Output the [X, Y] coordinate of the center of the cell containing the given text.  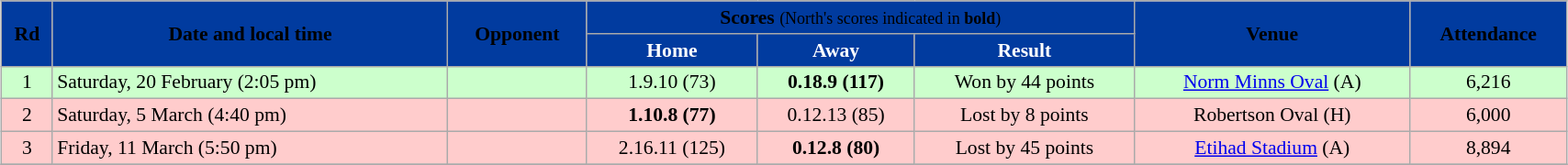
Lost by 8 points [1025, 115]
Venue [1272, 33]
6,000 [1489, 115]
2.16.11 (125) [672, 148]
Norm Minns Oval (A) [1272, 82]
Away [835, 50]
Lost by 45 points [1025, 148]
8,894 [1489, 148]
1 [28, 82]
Saturday, 5 March (4:40 pm) [250, 115]
Result [1025, 50]
Etihad Stadium (A) [1272, 148]
Date and local time [250, 33]
1.9.10 (73) [672, 82]
3 [28, 148]
Rd [28, 33]
Friday, 11 March (5:50 pm) [250, 148]
Home [672, 50]
Robertson Oval (H) [1272, 115]
1.10.8 (77) [672, 115]
0.18.9 (117) [835, 82]
Won by 44 points [1025, 82]
Opponent [518, 33]
0.12.13 (85) [835, 115]
0.12.8 (80) [835, 148]
Saturday, 20 February (2:05 pm) [250, 82]
6,216 [1489, 82]
2 [28, 115]
Attendance [1489, 33]
Scores (North's scores indicated in bold) [861, 17]
